Return (X, Y) of the center of cell containing provided text 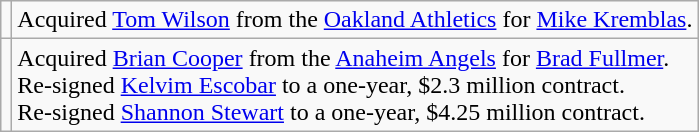
Acquired Tom Wilson from the Oakland Athletics for Mike Kremblas. (355, 20)
